Determine the (X, Y) coordinate at the center of the cell enclosing the given text.  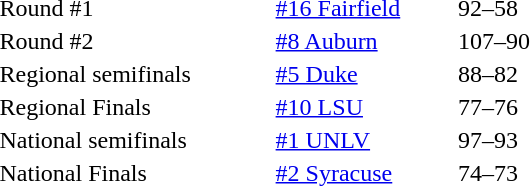
#5 Duke (364, 74)
#1 UNLV (364, 140)
#8 Auburn (364, 41)
#10 LSU (364, 107)
